Scan for the cell matching the given text and deliver its [x, y] coordinate at center. 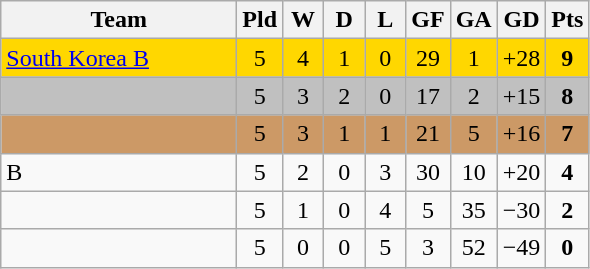
B [119, 172]
29 [428, 58]
Team [119, 20]
GF [428, 20]
8 [568, 96]
Pld [260, 20]
35 [474, 210]
GA [474, 20]
W [304, 20]
−30 [522, 210]
+16 [522, 134]
52 [474, 248]
Pts [568, 20]
10 [474, 172]
+15 [522, 96]
9 [568, 58]
South Korea B [119, 58]
−49 [522, 248]
7 [568, 134]
D [344, 20]
GD [522, 20]
21 [428, 134]
+28 [522, 58]
L [386, 20]
17 [428, 96]
30 [428, 172]
+20 [522, 172]
